For the text-containing cell, return its midpoint in [X, Y] coordinate format. 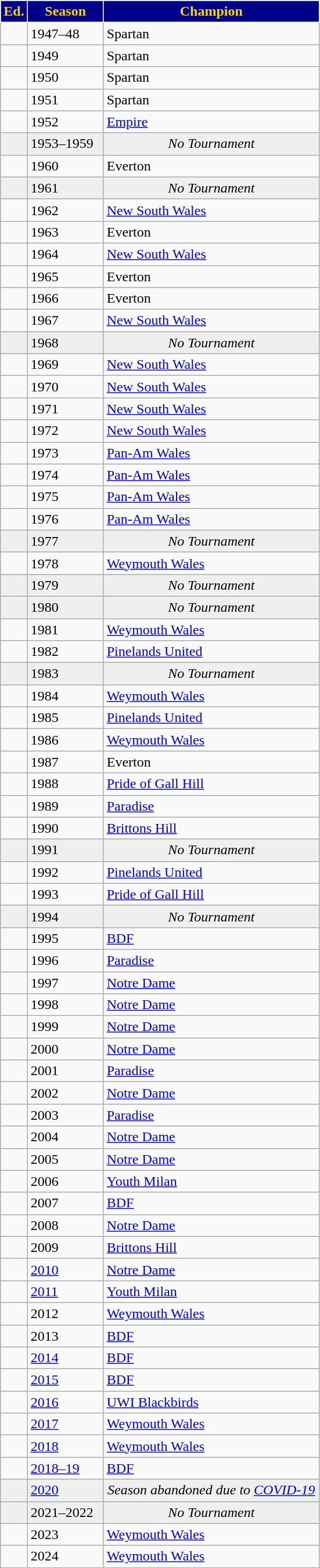
2020 [65, 1490]
1963 [65, 232]
2021–2022 [65, 1512]
Season [65, 12]
2002 [65, 1093]
2011 [65, 1291]
1979 [65, 585]
1987 [65, 762]
2001 [65, 1071]
Ed. [14, 12]
UWI Blackbirds [211, 1402]
1973 [65, 453]
1947–48 [65, 34]
2009 [65, 1247]
1970 [65, 387]
1978 [65, 563]
1983 [65, 674]
Season abandoned due to COVID-19 [211, 1490]
2010 [65, 1269]
1985 [65, 718]
1952 [65, 122]
1996 [65, 960]
1982 [65, 652]
1989 [65, 806]
2005 [65, 1159]
1981 [65, 629]
1950 [65, 78]
Champion [211, 12]
1993 [65, 894]
1988 [65, 784]
1999 [65, 1027]
2007 [65, 1203]
1990 [65, 828]
1965 [65, 277]
1975 [65, 497]
2023 [65, 1534]
1974 [65, 475]
1953–1959 [65, 144]
2015 [65, 1380]
1976 [65, 519]
1949 [65, 56]
2006 [65, 1181]
2013 [65, 1335]
1960 [65, 166]
2018 [65, 1446]
1986 [65, 740]
1971 [65, 409]
1966 [65, 299]
1984 [65, 696]
2024 [65, 1556]
1998 [65, 1005]
1968 [65, 343]
2014 [65, 1358]
Empire [211, 122]
1969 [65, 365]
2017 [65, 1424]
2012 [65, 1313]
1991 [65, 850]
2000 [65, 1049]
1995 [65, 938]
1972 [65, 431]
2018–19 [65, 1468]
2003 [65, 1115]
1964 [65, 254]
1994 [65, 916]
1962 [65, 210]
2016 [65, 1402]
1992 [65, 872]
1997 [65, 983]
1977 [65, 541]
1980 [65, 607]
1961 [65, 188]
2004 [65, 1137]
1967 [65, 321]
2008 [65, 1225]
1951 [65, 100]
